For the text-containing cell, return its midpoint in [x, y] coordinate format. 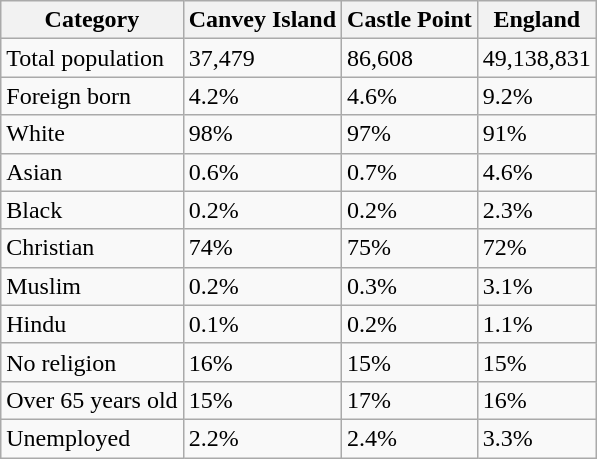
Castle Point [410, 20]
4.2% [262, 96]
No religion [92, 362]
Hindu [92, 324]
Muslim [92, 286]
Canvey Island [262, 20]
2.3% [536, 210]
England [536, 20]
2.4% [410, 438]
37,479 [262, 58]
98% [262, 134]
17% [410, 400]
White [92, 134]
91% [536, 134]
0.6% [262, 172]
75% [410, 248]
3.1% [536, 286]
Over 65 years old [92, 400]
3.3% [536, 438]
Christian [92, 248]
0.1% [262, 324]
2.2% [262, 438]
Total population [92, 58]
9.2% [536, 96]
Unemployed [92, 438]
0.3% [410, 286]
86,608 [410, 58]
Black [92, 210]
Foreign born [92, 96]
74% [262, 248]
97% [410, 134]
49,138,831 [536, 58]
72% [536, 248]
Category [92, 20]
0.7% [410, 172]
Asian [92, 172]
1.1% [536, 324]
